Identify which cell holds the provided text, then report its (x, y) central coordinate. 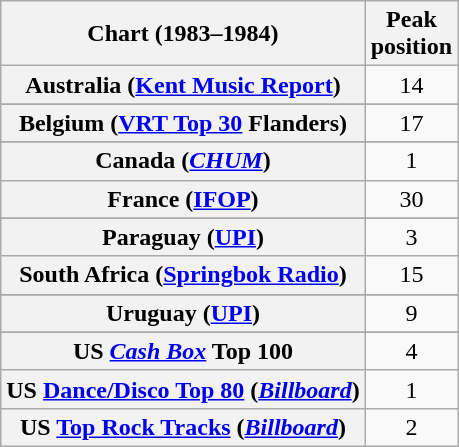
30 (411, 199)
Paraguay (UPI) (183, 237)
Uruguay (UPI) (183, 313)
US Cash Box Top 100 (183, 351)
US Dance/Disco Top 80 (Billboard) (183, 389)
14 (411, 85)
15 (411, 275)
9 (411, 313)
France (IFOP) (183, 199)
Belgium (VRT Top 30 Flanders) (183, 123)
Chart (1983–1984) (183, 34)
4 (411, 351)
Australia (Kent Music Report) (183, 85)
Canada (CHUM) (183, 161)
2 (411, 427)
South Africa (Springbok Radio) (183, 275)
3 (411, 237)
17 (411, 123)
Peakposition (411, 34)
US Top Rock Tracks (Billboard) (183, 427)
